Find where the given text appears and provide that cell's center as [x, y] coordinate. 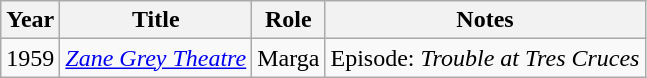
Year [30, 20]
Role [288, 20]
Zane Grey Theatre [156, 58]
Episode: Trouble at Tres Cruces [485, 58]
Notes [485, 20]
1959 [30, 58]
Marga [288, 58]
Title [156, 20]
